Locate the cell with the specified text and output its [X, Y] center coordinate. 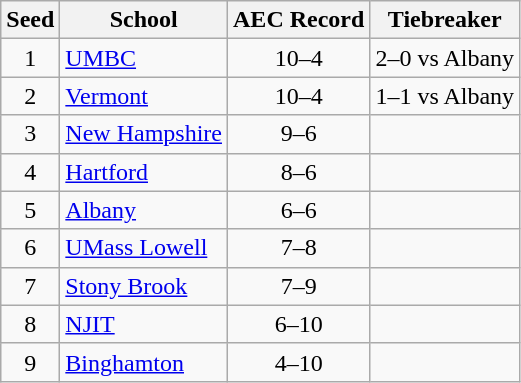
School [144, 20]
Seed [30, 20]
2–0 vs Albany [445, 58]
1–1 vs Albany [445, 96]
6–6 [299, 210]
6 [30, 248]
2 [30, 96]
Hartford [144, 172]
4–10 [299, 362]
6–10 [299, 324]
8–6 [299, 172]
7–8 [299, 248]
9 [30, 362]
Binghamton [144, 362]
3 [30, 134]
AEC Record [299, 20]
Albany [144, 210]
Vermont [144, 96]
Stony Brook [144, 286]
New Hampshire [144, 134]
7–9 [299, 286]
UMBC [144, 58]
UMass Lowell [144, 248]
8 [30, 324]
5 [30, 210]
NJIT [144, 324]
7 [30, 286]
1 [30, 58]
Tiebreaker [445, 20]
9–6 [299, 134]
4 [30, 172]
